Detect which cell encompasses the target text, then output its [X, Y] center coordinate. 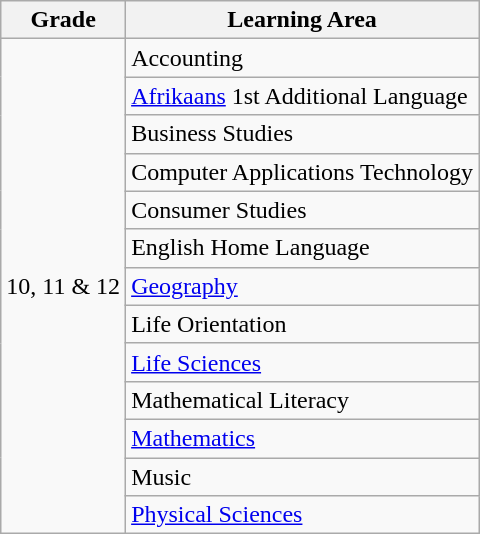
Business Studies [302, 134]
Consumer Studies [302, 210]
Physical Sciences [302, 515]
Grade [64, 20]
English Home Language [302, 248]
Life Orientation [302, 324]
Geography [302, 286]
Mathematical Literacy [302, 400]
Life Sciences [302, 362]
Music [302, 477]
Mathematics [302, 438]
Accounting [302, 58]
Afrikaans 1st Additional Language [302, 96]
Computer Applications Technology [302, 172]
10, 11 & 12 [64, 286]
Learning Area [302, 20]
